For the text-containing cell, return its midpoint in (x, y) coordinate format. 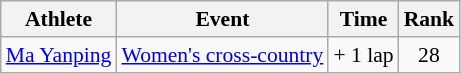
Athlete (59, 19)
Time (363, 19)
28 (430, 55)
Ma Yanping (59, 55)
Women's cross-country (222, 55)
Rank (430, 19)
Event (222, 19)
+ 1 lap (363, 55)
